Extract the [x, y] coordinate from the center of the cell holding the provided text.  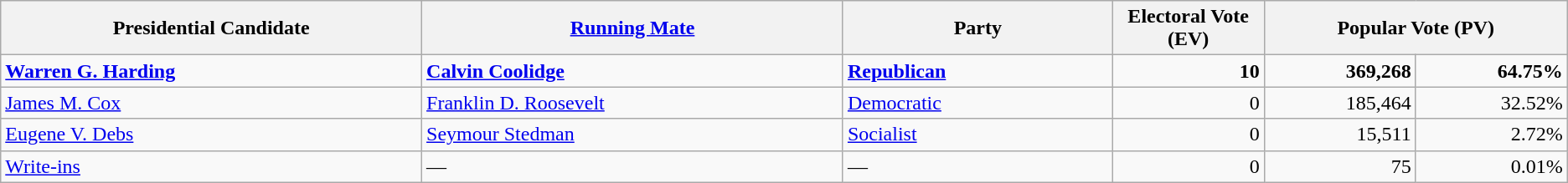
Republican [977, 71]
64.75% [1491, 71]
Popular Vote (PV) [1416, 28]
Eugene V. Debs [211, 135]
369,268 [1340, 71]
Franklin D. Roosevelt [633, 103]
Socialist [977, 135]
32.52% [1491, 103]
Running Mate [633, 28]
Democratic [977, 103]
James M. Cox [211, 103]
Write-ins [211, 166]
15,511 [1340, 135]
75 [1340, 166]
Party [977, 28]
10 [1188, 71]
Electoral Vote (EV) [1188, 28]
0.01% [1491, 166]
185,464 [1340, 103]
Seymour Stedman [633, 135]
Calvin Coolidge [633, 71]
Warren G. Harding [211, 71]
2.72% [1491, 135]
Presidential Candidate [211, 28]
